Capture the cell that displays the provided text and extract its [x, y] central coordinate. 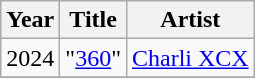
Charli XCX [190, 58]
"360" [94, 58]
Artist [190, 20]
Title [94, 20]
Year [30, 20]
2024 [30, 58]
